Locate the cell with the specified text and output its [X, Y] center coordinate. 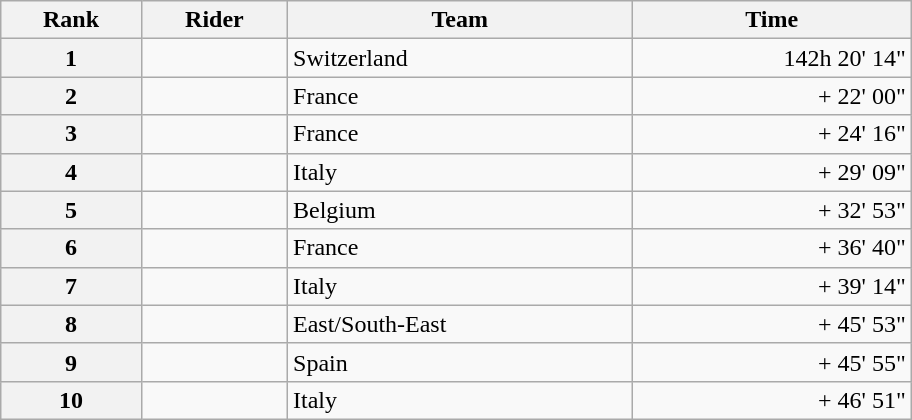
142h 20' 14" [772, 58]
2 [72, 96]
Spain [460, 362]
+ 32' 53" [772, 210]
+ 39' 14" [772, 286]
+ 45' 53" [772, 324]
5 [72, 210]
+ 29' 09" [772, 172]
Switzerland [460, 58]
6 [72, 248]
+ 22' 00" [772, 96]
Belgium [460, 210]
Team [460, 20]
Time [772, 20]
East/South-East [460, 324]
4 [72, 172]
Rider [214, 20]
8 [72, 324]
+ 46' 51" [772, 400]
+ 45' 55" [772, 362]
3 [72, 134]
Rank [72, 20]
+ 36' 40" [772, 248]
10 [72, 400]
+ 24' 16" [772, 134]
1 [72, 58]
9 [72, 362]
7 [72, 286]
